Provide the (x, y) coordinate of the cell's center where the given text is located.  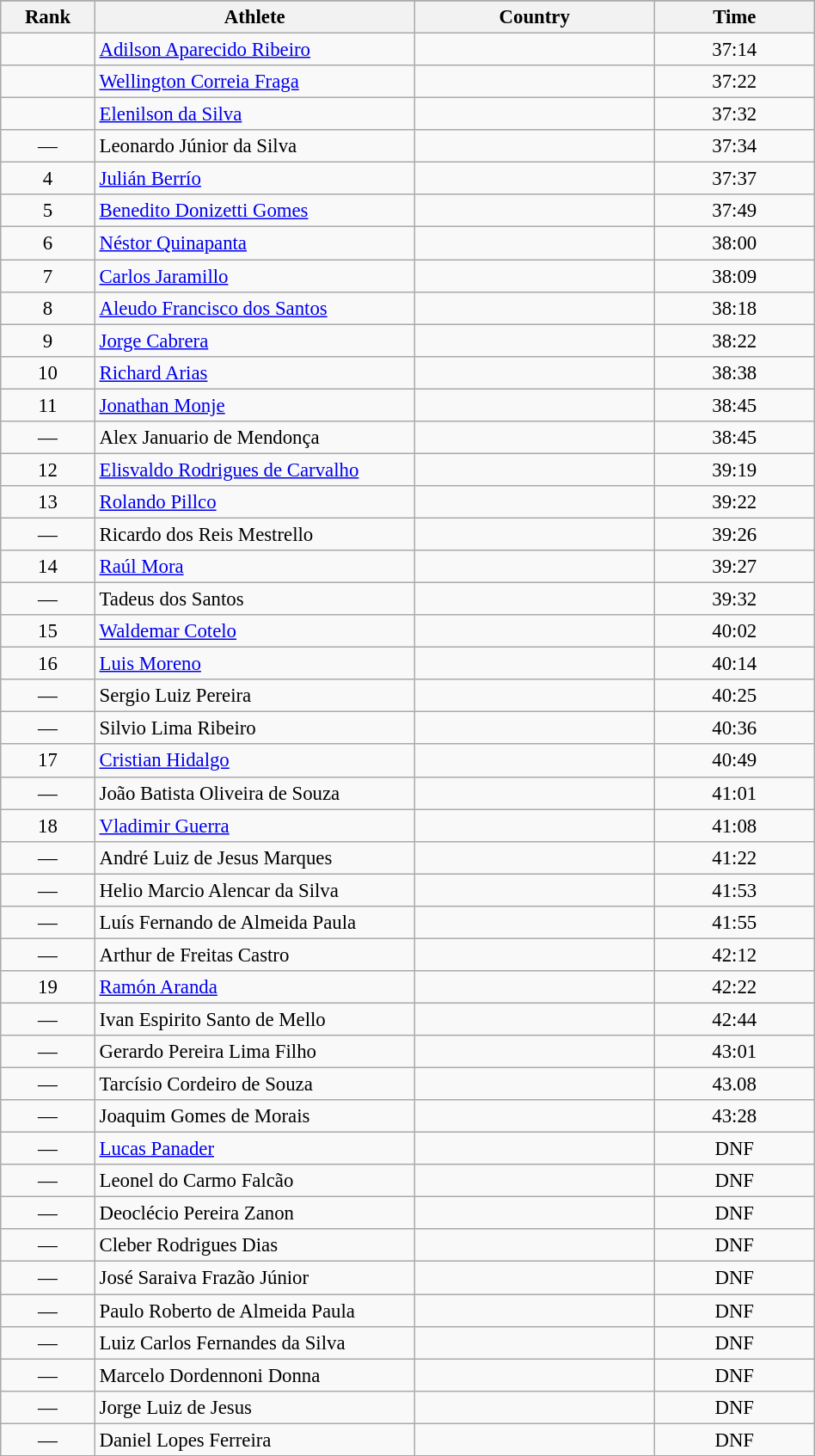
Jonathan Monje (254, 405)
37:34 (734, 146)
5 (48, 211)
Joaquim Gomes de Morais (254, 1116)
Richard Arias (254, 372)
Athlete (254, 17)
Aleudo Francisco dos Santos (254, 308)
Waldemar Cotelo (254, 631)
43:01 (734, 1052)
4 (48, 179)
42:12 (734, 955)
41:53 (734, 890)
Ricardo dos Reis Mestrello (254, 534)
9 (48, 341)
Elenilson da Silva (254, 114)
André Luiz de Jesus Marques (254, 857)
Paulo Roberto de Almeida Paula (254, 1311)
42:44 (734, 1019)
37:14 (734, 50)
40:36 (734, 728)
41:22 (734, 857)
Time (734, 17)
13 (48, 502)
Cleber Rodrigues Dias (254, 1246)
Helio Marcio Alencar da Silva (254, 890)
Benedito Donizetti Gomes (254, 211)
Silvio Lima Ribeiro (254, 728)
39:19 (734, 470)
43:28 (734, 1116)
Luis Moreno (254, 664)
11 (48, 405)
17 (48, 761)
Néstor Quinapanta (254, 243)
39:32 (734, 599)
39:27 (734, 567)
12 (48, 470)
Luís Fernando de Almeida Paula (254, 923)
16 (48, 664)
15 (48, 631)
7 (48, 276)
Leonardo Júnior da Silva (254, 146)
39:22 (734, 502)
Marcelo Dordennoni Donna (254, 1375)
38:38 (734, 372)
Tadeus dos Santos (254, 599)
Lucas Panader (254, 1149)
41:55 (734, 923)
38:22 (734, 341)
Alex Januario de Mendonça (254, 438)
Gerardo Pereira Lima Filho (254, 1052)
8 (48, 308)
39:26 (734, 534)
42:22 (734, 987)
Daniel Lopes Ferreira (254, 1440)
Vladimir Guerra (254, 826)
Rolando Pillco (254, 502)
Wellington Correia Fraga (254, 82)
Rank (48, 17)
41:08 (734, 826)
Country (535, 17)
40:25 (734, 696)
Deoclécio Pereira Zanon (254, 1213)
18 (48, 826)
Sergio Luiz Pereira (254, 696)
19 (48, 987)
Tarcísio Cordeiro de Souza (254, 1084)
Luiz Carlos Fernandes da Silva (254, 1342)
Leonel do Carmo Falcão (254, 1181)
Adilson Aparecido Ribeiro (254, 50)
38:00 (734, 243)
37:49 (734, 211)
Jorge Cabrera (254, 341)
37:32 (734, 114)
6 (48, 243)
14 (48, 567)
João Batista Oliveira de Souza (254, 793)
37:22 (734, 82)
Cristian Hidalgo (254, 761)
38:18 (734, 308)
Raúl Mora (254, 567)
10 (48, 372)
40:02 (734, 631)
41:01 (734, 793)
Carlos Jaramillo (254, 276)
José Saraiva Frazão Júnior (254, 1278)
43.08 (734, 1084)
Ivan Espirito Santo de Mello (254, 1019)
38:09 (734, 276)
40:49 (734, 761)
Julián Berrío (254, 179)
Arthur de Freitas Castro (254, 955)
Jorge Luiz de Jesus (254, 1407)
Elisvaldo Rodrigues de Carvalho (254, 470)
Ramón Aranda (254, 987)
37:37 (734, 179)
40:14 (734, 664)
